Determine the (x, y) coordinate at the center of the cell enclosing the given text.  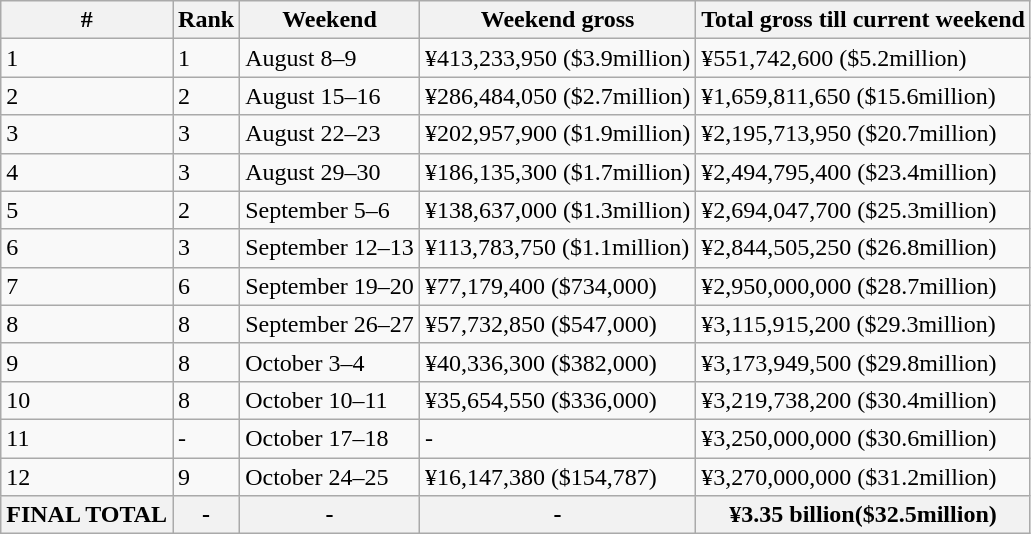
¥186,135,300 ($1.7million) (557, 172)
5 (87, 210)
Total gross till current weekend (864, 20)
¥3,250,000,000 ($30.6million) (864, 438)
¥202,957,900 ($1.9million) (557, 134)
October 24–25 (330, 477)
August 8–9 (330, 58)
¥77,179,400 ($734,000) (557, 286)
¥2,494,795,400 ($23.4million) (864, 172)
¥413,233,950 ($3.9million) (557, 58)
¥35,654,550 ($336,000) (557, 400)
4 (87, 172)
September 19–20 (330, 286)
Weekend gross (557, 20)
Weekend (330, 20)
¥16,147,380 ($154,787) (557, 477)
¥138,637,000 ($1.3million) (557, 210)
August 22–23 (330, 134)
August 15–16 (330, 96)
¥2,694,047,700 ($25.3million) (864, 210)
October 10–11 (330, 400)
¥3,115,915,200 ($29.3million) (864, 324)
¥40,336,300 ($382,000) (557, 362)
¥57,732,850 ($547,000) (557, 324)
October 17–18 (330, 438)
11 (87, 438)
September 26–27 (330, 324)
¥3,219,738,200 ($30.4million) (864, 400)
¥2,844,505,250 ($26.8million) (864, 248)
¥286,484,050 ($2.7million) (557, 96)
7 (87, 286)
October 3–4 (330, 362)
FINAL TOTAL (87, 515)
12 (87, 477)
September 5–6 (330, 210)
¥3,173,949,500 ($29.8million) (864, 362)
August 29–30 (330, 172)
¥113,783,750 ($1.1million) (557, 248)
¥2,950,000,000 ($28.7million) (864, 286)
¥3,270,000,000 ($31.2million) (864, 477)
¥551,742,600 ($5.2million) (864, 58)
¥2,195,713,950 ($20.7million) (864, 134)
¥3.35 billion($32.5million) (864, 515)
10 (87, 400)
¥1,659,811,650 ($15.6million) (864, 96)
# (87, 20)
Rank (206, 20)
September 12–13 (330, 248)
